Pinpoint the cell where the given text exists, returning its (x, y) midpoint coordinate. 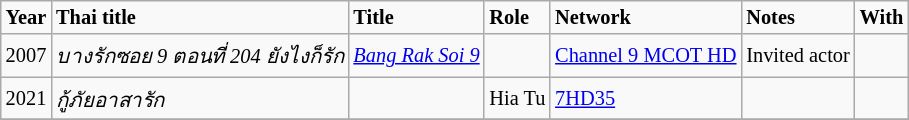
Title (417, 17)
Channel 9 MCOT HD (646, 56)
Thai title (200, 17)
Year (26, 17)
Notes (798, 17)
Role (517, 17)
กู้ภัยอาสารัก (200, 98)
Invited actor (798, 56)
7HD35 (646, 98)
With (882, 17)
Network (646, 17)
2021 (26, 98)
บางรักซอย 9 ตอนที่ 204 ยังไงก็รัก (200, 56)
2007 (26, 56)
Hia Tu (517, 98)
Bang Rak Soi 9 (417, 56)
